Find where the given text appears and provide that cell's center as (x, y) coordinate. 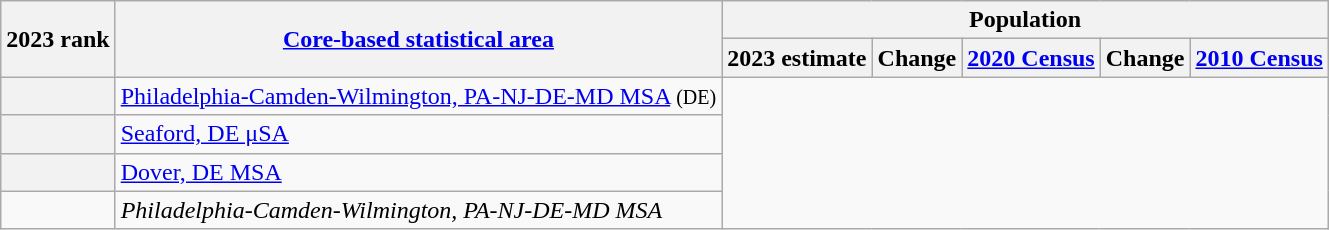
2010 Census (1259, 58)
Population (1026, 20)
Core-based statistical area (418, 39)
Dover, DE MSA (418, 172)
Philadelphia-Camden-Wilmington, PA-NJ-DE-MD MSA (418, 210)
2023 estimate (797, 58)
2023 rank (58, 39)
2020 Census (1031, 58)
Philadelphia-Camden-Wilmington, PA-NJ-DE-MD MSA (DE) (418, 96)
Seaford, DE μSA (418, 134)
